Capture the cell that displays the provided text and extract its (x, y) central coordinate. 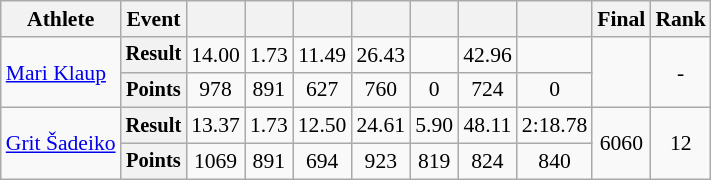
5.90 (434, 126)
694 (322, 162)
840 (554, 162)
2:18.78 (554, 126)
1069 (216, 162)
48.11 (488, 126)
14.00 (216, 55)
26.43 (380, 55)
12 (680, 144)
24.61 (380, 126)
819 (434, 162)
627 (322, 90)
Rank (680, 19)
978 (216, 90)
923 (380, 162)
42.96 (488, 55)
12.50 (322, 126)
11.49 (322, 55)
Athlete (61, 19)
760 (380, 90)
6060 (621, 144)
Mari Klaup (61, 72)
- (680, 72)
13.37 (216, 126)
724 (488, 90)
Grit Šadeiko (61, 144)
Event (154, 19)
824 (488, 162)
Final (621, 19)
